Capture the cell that displays the provided text and extract its (x, y) central coordinate. 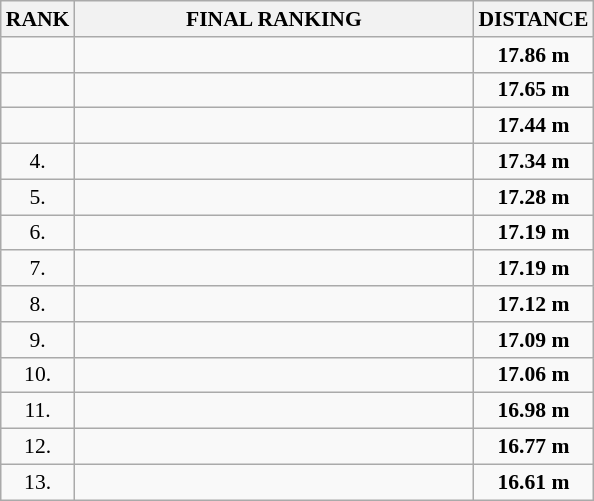
6. (38, 233)
17.86 m (533, 55)
9. (38, 340)
17.06 m (533, 375)
FINAL RANKING (274, 19)
17.09 m (533, 340)
8. (38, 304)
17.34 m (533, 162)
5. (38, 197)
13. (38, 482)
12. (38, 447)
RANK (38, 19)
DISTANCE (533, 19)
17.28 m (533, 197)
17.12 m (533, 304)
4. (38, 162)
10. (38, 375)
16.61 m (533, 482)
17.44 m (533, 126)
7. (38, 269)
16.77 m (533, 447)
11. (38, 411)
16.98 m (533, 411)
17.65 m (533, 90)
